Identify which cell holds the provided text, then report its (X, Y) central coordinate. 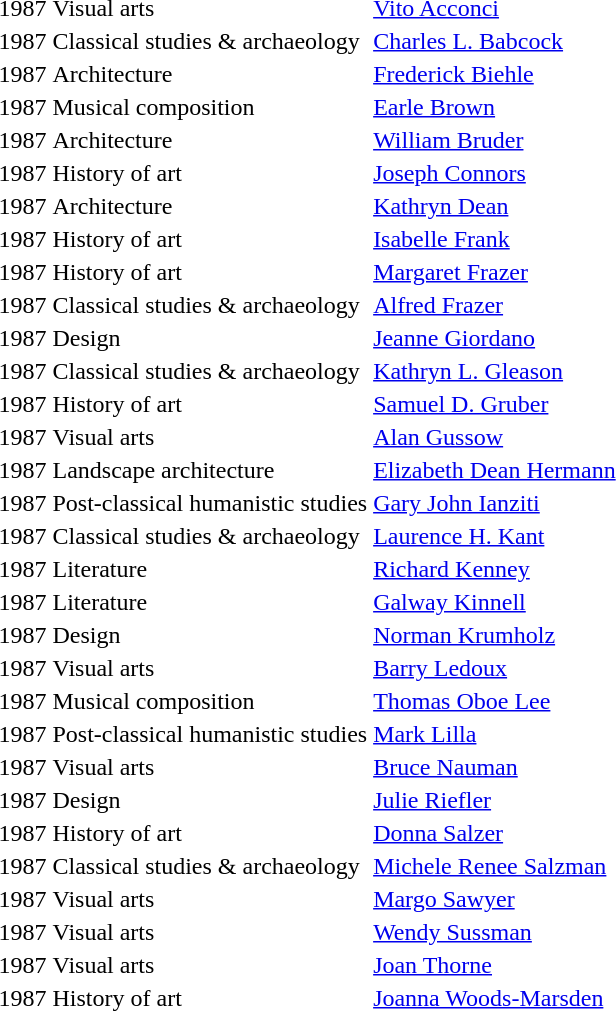
Landscape architecture (210, 470)
